From the cell containing the given text, extract its center point as (X, Y) coordinate. 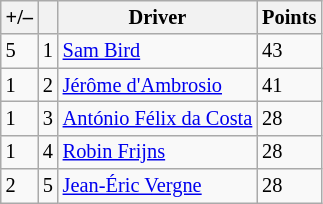
Driver (158, 17)
Points (289, 17)
Jérôme d'Ambrosio (158, 85)
4 (48, 152)
Jean-Éric Vergne (158, 186)
+/– (20, 17)
António Félix da Costa (158, 118)
Robin Frijns (158, 152)
41 (289, 85)
Sam Bird (158, 51)
3 (48, 118)
43 (289, 51)
